Return the [x, y] coordinate for the center point of the cell that contains the specified text.  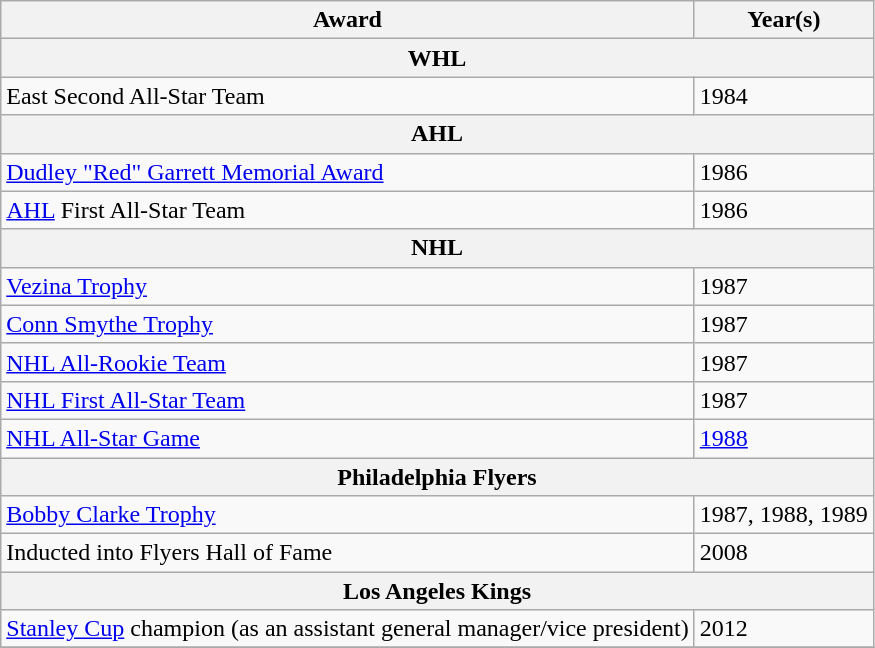
Conn Smythe Trophy [348, 324]
AHL First All-Star Team [348, 210]
Inducted into Flyers Hall of Fame [348, 553]
1988 [784, 438]
2012 [784, 629]
2008 [784, 553]
NHL All-Rookie Team [348, 362]
Bobby Clarke Trophy [348, 515]
Dudley "Red" Garrett Memorial Award [348, 172]
East Second All-Star Team [348, 96]
WHL [438, 58]
NHL [438, 248]
Award [348, 20]
Philadelphia Flyers [438, 477]
Vezina Trophy [348, 286]
Year(s) [784, 20]
Stanley Cup champion (as an assistant general manager/vice president) [348, 629]
Los Angeles Kings [438, 591]
1984 [784, 96]
NHL First All-Star Team [348, 400]
NHL All-Star Game [348, 438]
AHL [438, 134]
1987, 1988, 1989 [784, 515]
